Extract the (X, Y) coordinate from the center of the cell holding the provided text.  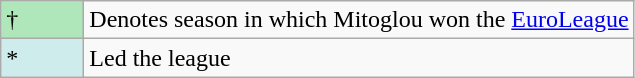
Led the league (359, 58)
† (42, 20)
Denotes season in which Mitoglou won the EuroLeague (359, 20)
* (42, 58)
